Scan for the cell matching the given text and deliver its (x, y) coordinate at center. 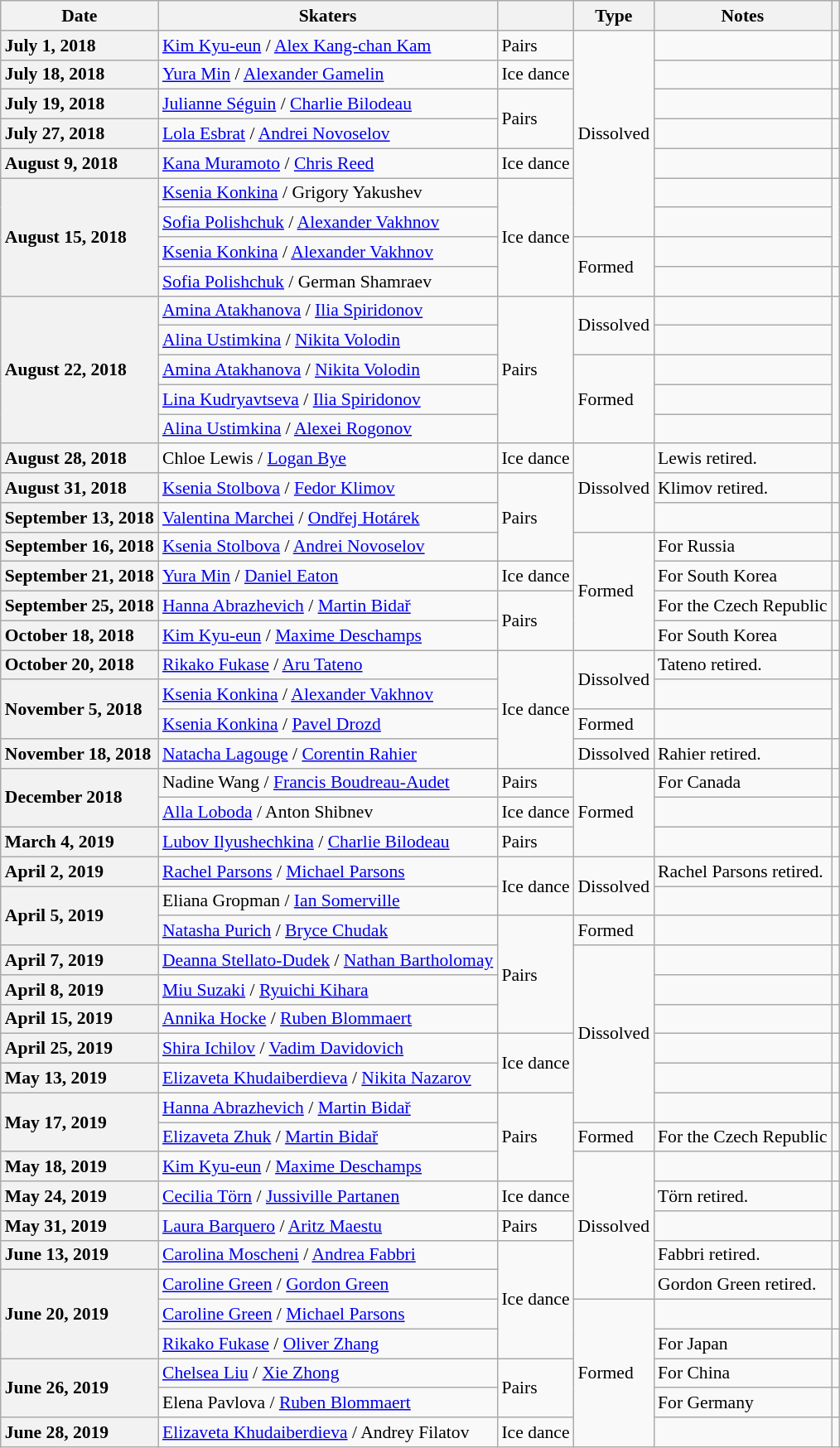
Cecilia Törn / Jussiville Partanen (328, 1196)
June 28, 2019 (80, 1432)
Valentina Marchei / Ondřej Hotárek (328, 518)
November 5, 2018 (80, 709)
April 8, 2019 (80, 990)
April 25, 2019 (80, 1049)
Tateno retired. (742, 665)
Ksenia Stolbova / Fedor Klimov (328, 488)
September 16, 2018 (80, 547)
Sofia Polishchuk / German Shamraev (328, 282)
Miu Suzaki / Ryuichi Kihara (328, 990)
Fabbri retired. (742, 1255)
For Russia (742, 547)
September 25, 2018 (80, 606)
Gordon Green retired. (742, 1285)
Rikako Fukase / Oliver Zhang (328, 1344)
For Germany (742, 1403)
Amina Atakhanova / Nikita Volodin (328, 370)
July 27, 2018 (80, 134)
June 26, 2019 (80, 1388)
Lola Esbrat / Andrei Novoselov (328, 134)
April 2, 2019 (80, 871)
Carolina Moscheni / Andrea Fabbri (328, 1255)
October 20, 2018 (80, 665)
July 19, 2018 (80, 104)
Date (80, 16)
Rachel Parsons / Michael Parsons (328, 871)
Elizaveta Khudaiberdieva / Andrey Filatov (328, 1432)
Alina Ustimkina / Alexei Rogonov (328, 429)
August 15, 2018 (80, 237)
Amina Atakhanova / Ilia Spiridonov (328, 311)
Lewis retired. (742, 459)
Lubov Ilyushechkina / Charlie Bilodeau (328, 842)
For Japan (742, 1344)
March 4, 2019 (80, 842)
Chelsea Liu / Xie Zhong (328, 1373)
Caroline Green / Michael Parsons (328, 1315)
Shira Ichilov / Vadim Davidovich (328, 1049)
Ksenia Konkina / Grigory Yakushev (328, 193)
Rikako Fukase / Aru Tateno (328, 665)
May 31, 2019 (80, 1226)
Sofia Polishchuk / Alexander Vakhnov (328, 223)
June 20, 2019 (80, 1314)
September 13, 2018 (80, 518)
Lina Kudryavtseva / Ilia Spiridonov (328, 399)
August 28, 2018 (80, 459)
April 5, 2019 (80, 916)
Caroline Green / Gordon Green (328, 1285)
Ksenia Stolbova / Andrei Novoselov (328, 547)
Yura Min / Daniel Eaton (328, 577)
Annika Hocke / Ruben Blommaert (328, 1019)
Natacha Lagouge / Corentin Rahier (328, 754)
Yura Min / Alexander Gamelin (328, 75)
Kim Kyu-eun / Alex Kang-chan Kam (328, 46)
May 17, 2019 (80, 1122)
June 13, 2019 (80, 1255)
May 24, 2019 (80, 1196)
Notes (742, 16)
Eliana Gropman / Ian Somerville (328, 901)
Ksenia Konkina / Pavel Drozd (328, 724)
October 18, 2018 (80, 635)
May 18, 2019 (80, 1167)
April 7, 2019 (80, 960)
Elizaveta Khudaiberdieva / Nikita Nazarov (328, 1079)
July 18, 2018 (80, 75)
Rachel Parsons retired. (742, 871)
Julianne Séguin / Charlie Bilodeau (328, 104)
Chloe Lewis / Logan Bye (328, 459)
Elena Pavlova / Ruben Blommaert (328, 1403)
Rahier retired. (742, 754)
Alina Ustimkina / Nikita Volodin (328, 340)
For Canada (742, 783)
August 9, 2018 (80, 163)
Laura Barquero / Aritz Maestu (328, 1226)
Nadine Wang / Francis Boudreau-Audet (328, 783)
September 21, 2018 (80, 577)
Natasha Purich / Bryce Chudak (328, 931)
August 31, 2018 (80, 488)
Kana Muramoto / Chris Reed (328, 163)
Törn retired. (742, 1196)
Type (614, 16)
April 15, 2019 (80, 1019)
Skaters (328, 16)
May 13, 2019 (80, 1079)
August 22, 2018 (80, 369)
For China (742, 1373)
Alla Loboda / Anton Shibnev (328, 813)
December 2018 (80, 797)
November 18, 2018 (80, 754)
Elizaveta Zhuk / Martin Bidař (328, 1137)
Klimov retired. (742, 488)
Deanna Stellato-Dudek / Nathan Bartholomay (328, 960)
July 1, 2018 (80, 46)
